Determine the (x, y) coordinate at the center of the cell enclosing the given text.  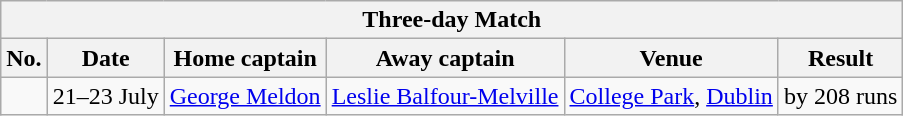
Leslie Balfour-Melville (445, 96)
Three-day Match (452, 20)
Home captain (245, 58)
21–23 July (106, 96)
by 208 runs (840, 96)
Date (106, 58)
College Park, Dublin (671, 96)
Venue (671, 58)
Away captain (445, 58)
George Meldon (245, 96)
No. (24, 58)
Result (840, 58)
